Return (x, y) of the center of cell containing provided text 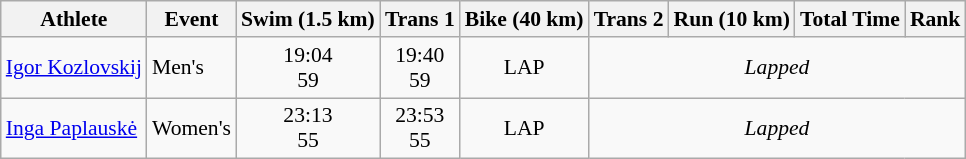
19:0459 (308, 68)
19:4059 (420, 68)
Event (192, 19)
Trans 1 (420, 19)
23:13 55 (308, 128)
Athlete (74, 19)
Igor Kozlovskij (74, 68)
Trans 2 (629, 19)
Women's (192, 128)
Run (10 km) (732, 19)
Rank (936, 19)
Swim (1.5 km) (308, 19)
Inga Paplauskė (74, 128)
Total Time (850, 19)
Bike (40 km) (524, 19)
23:53 55 (420, 128)
Men's (192, 68)
